For the text-containing cell, return its midpoint in [x, y] coordinate format. 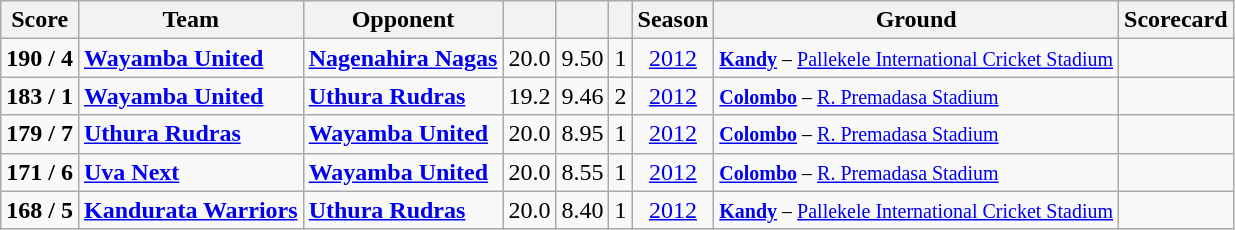
183 / 1 [40, 96]
2 [620, 96]
19.2 [530, 96]
Uva Next [190, 172]
171 / 6 [40, 172]
8.40 [582, 210]
Season [673, 20]
Team [190, 20]
Scorecard [1176, 20]
Score [40, 20]
9.50 [582, 58]
179 / 7 [40, 134]
Opponent [403, 20]
Kandurata Warriors [190, 210]
9.46 [582, 96]
8.95 [582, 134]
8.55 [582, 172]
190 / 4 [40, 58]
Nagenahira Nagas [403, 58]
Ground [916, 20]
168 / 5 [40, 210]
